From the cell containing the given text, extract its center point as [x, y] coordinate. 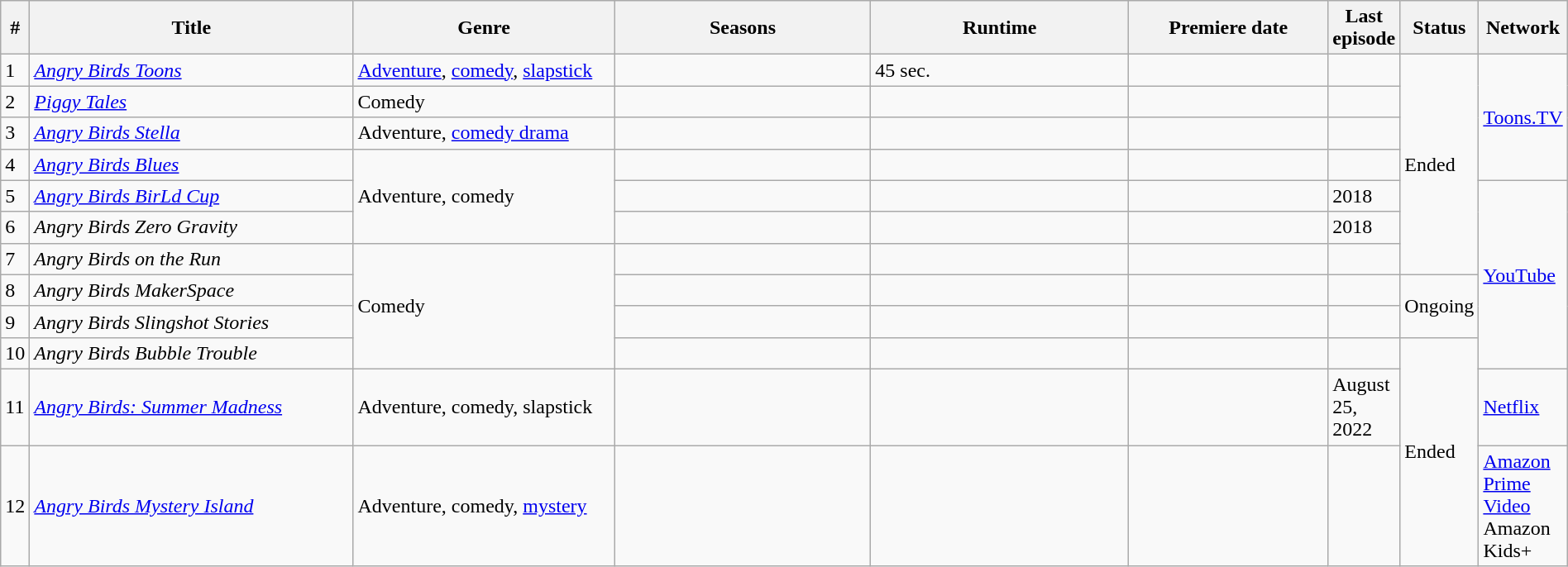
Status [1439, 28]
Angry Birds Stella [192, 133]
Title [192, 28]
Adventure, comedy drama [484, 133]
10 [15, 353]
Toons.TV [1523, 117]
# [15, 28]
August 25, 2022 [1365, 407]
45 sec. [1000, 70]
5 [15, 196]
Premiere date [1229, 28]
Ongoing [1439, 306]
Angry Birds on the Run [192, 259]
Angry Birds Toons [192, 70]
Netflix [1523, 407]
Angry Birds BirLd Cup [192, 196]
1 [15, 70]
7 [15, 259]
Amazon Prime VideoAmazon Kids+ [1523, 505]
YouTube [1523, 274]
Angry Birds Blues [192, 164]
Adventure, comedy [484, 196]
9 [15, 322]
Angry Birds Zero Gravity [192, 227]
8 [15, 290]
4 [15, 164]
Angry Birds: Summer Madness [192, 407]
Genre [484, 28]
Piggy Tales [192, 102]
3 [15, 133]
Angry Birds MakerSpace [192, 290]
12 [15, 505]
Last episode [1365, 28]
Network [1523, 28]
11 [15, 407]
Adventure, comedy, mystery [484, 505]
Seasons [743, 28]
Angry Birds Slingshot Stories [192, 322]
2 [15, 102]
Runtime [1000, 28]
6 [15, 227]
Angry Birds Mystery Island [192, 505]
Angry Birds Bubble Trouble [192, 353]
